Pinpoint the cell where the given text exists, returning its [X, Y] midpoint coordinate. 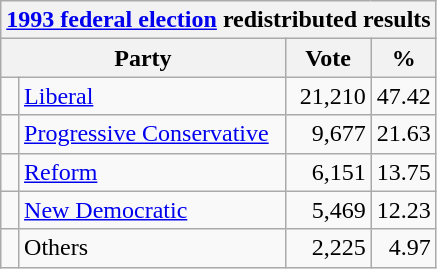
Others [152, 248]
Reform [152, 172]
13.75 [404, 172]
2,225 [328, 248]
9,677 [328, 134]
Liberal [152, 96]
47.42 [404, 96]
New Democratic [152, 210]
5,469 [328, 210]
4.97 [404, 248]
Vote [328, 58]
21,210 [328, 96]
% [404, 58]
Progressive Conservative [152, 134]
6,151 [328, 172]
12.23 [404, 210]
Party [143, 58]
21.63 [404, 134]
1993 federal election redistributed results [218, 20]
